Search for the cell housing the specified text and yield its [x, y] center coordinate. 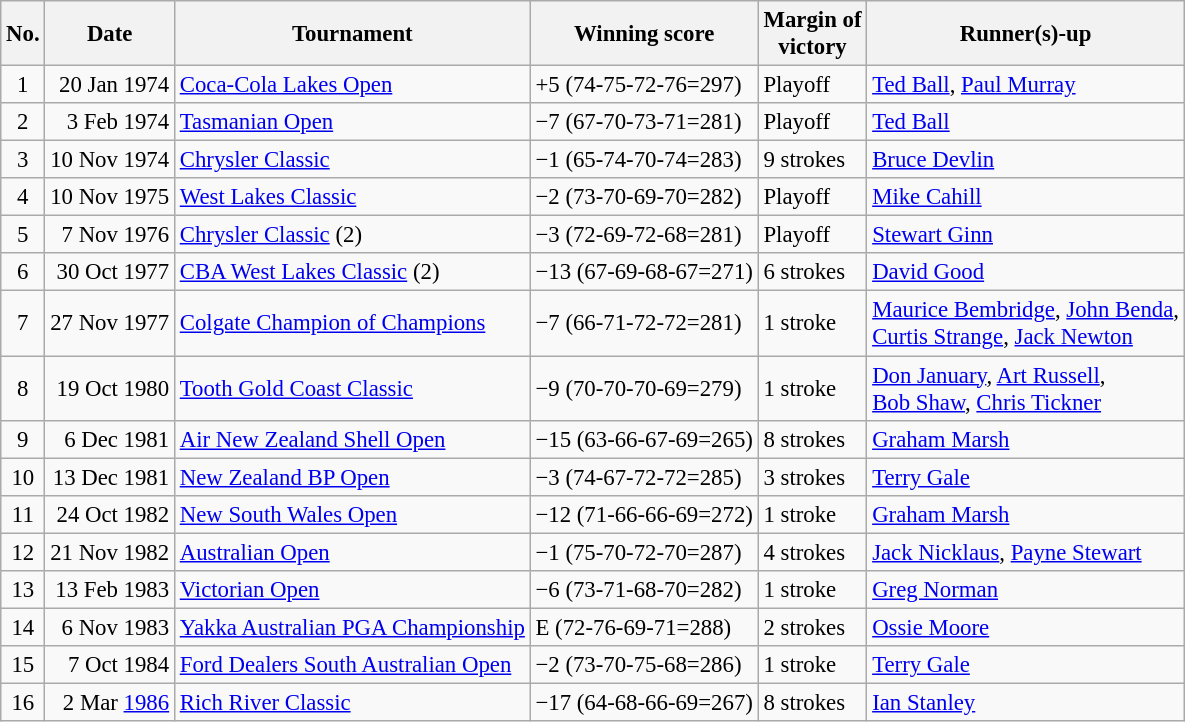
11 [23, 514]
Tasmanian Open [352, 122]
−7 (66-71-72-72=281) [644, 324]
3 strokes [812, 477]
Mike Cahill [1026, 197]
−15 (63-66-67-69=265) [644, 439]
Chrysler Classic (2) [352, 235]
Ford Dealers South Australian Open [352, 665]
4 strokes [812, 552]
−3 (74-67-72-72=285) [644, 477]
Ted Ball [1026, 122]
−9 (70-70-70-69=279) [644, 388]
10 Nov 1974 [110, 160]
−17 (64-68-66-69=267) [644, 702]
−12 (71-66-66-69=272) [644, 514]
Don January, Art Russell, Bob Shaw, Chris Tickner [1026, 388]
Australian Open [352, 552]
30 Oct 1977 [110, 273]
Jack Nicklaus, Payne Stewart [1026, 552]
David Good [1026, 273]
1 [23, 85]
−3 (72-69-72-68=281) [644, 235]
−2 (73-70-69-70=282) [644, 197]
4 [23, 197]
13 [23, 590]
+5 (74-75-72-76=297) [644, 85]
13 Dec 1981 [110, 477]
Chrysler Classic [352, 160]
Colgate Champion of Champions [352, 324]
6 [23, 273]
Coca-Cola Lakes Open [352, 85]
Winning score [644, 34]
3 [23, 160]
16 [23, 702]
14 [23, 627]
Ian Stanley [1026, 702]
2 Mar 1986 [110, 702]
15 [23, 665]
20 Jan 1974 [110, 85]
Yakka Australian PGA Championship [352, 627]
No. [23, 34]
5 [23, 235]
2 strokes [812, 627]
Runner(s)-up [1026, 34]
10 [23, 477]
24 Oct 1982 [110, 514]
6 Dec 1981 [110, 439]
6 Nov 1983 [110, 627]
9 strokes [812, 160]
Bruce Devlin [1026, 160]
Maurice Bembridge, John Benda, Curtis Strange, Jack Newton [1026, 324]
6 strokes [812, 273]
−7 (67-70-73-71=281) [644, 122]
Tooth Gold Coast Classic [352, 388]
Stewart Ginn [1026, 235]
3 Feb 1974 [110, 122]
New Zealand BP Open [352, 477]
Ted Ball, Paul Murray [1026, 85]
7 Nov 1976 [110, 235]
Victorian Open [352, 590]
7 [23, 324]
Date [110, 34]
Margin ofvictory [812, 34]
West Lakes Classic [352, 197]
12 [23, 552]
E (72-76-69-71=288) [644, 627]
Rich River Classic [352, 702]
−6 (73-71-68-70=282) [644, 590]
7 Oct 1984 [110, 665]
27 Nov 1977 [110, 324]
2 [23, 122]
8 [23, 388]
−1 (75-70-72-70=287) [644, 552]
Greg Norman [1026, 590]
New South Wales Open [352, 514]
9 [23, 439]
−2 (73-70-75-68=286) [644, 665]
Tournament [352, 34]
Ossie Moore [1026, 627]
19 Oct 1980 [110, 388]
13 Feb 1983 [110, 590]
−13 (67-69-68-67=271) [644, 273]
21 Nov 1982 [110, 552]
CBA West Lakes Classic (2) [352, 273]
Air New Zealand Shell Open [352, 439]
−1 (65-74-70-74=283) [644, 160]
10 Nov 1975 [110, 197]
